Provide the [x, y] coordinate of the cell's center where the given text is located.  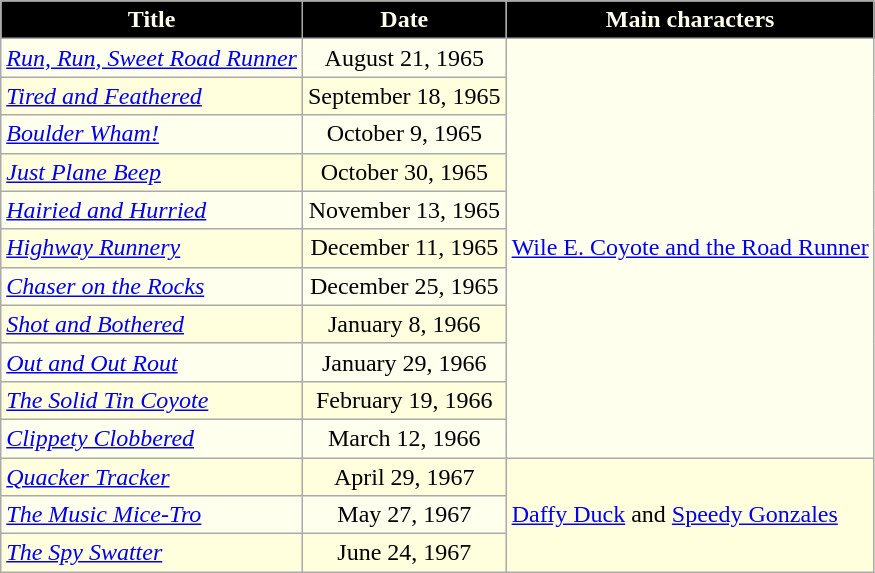
December 11, 1965 [404, 248]
Chaser on the Rocks [152, 286]
June 24, 1967 [404, 553]
Tired and Feathered [152, 96]
Daffy Duck and Speedy Gonzales [690, 515]
The Music Mice-Tro [152, 515]
Title [152, 20]
April 29, 1967 [404, 477]
February 19, 1966 [404, 400]
Boulder Wham! [152, 134]
Wile E. Coyote and the Road Runner [690, 248]
October 30, 1965 [404, 172]
Just Plane Beep [152, 172]
Out and Out Rout [152, 362]
Highway Runnery [152, 248]
October 9, 1965 [404, 134]
January 8, 1966 [404, 324]
September 18, 1965 [404, 96]
December 25, 1965 [404, 286]
November 13, 1965 [404, 210]
January 29, 1966 [404, 362]
Clippety Clobbered [152, 438]
March 12, 1966 [404, 438]
Main characters [690, 20]
Date [404, 20]
Quacker Tracker [152, 477]
Shot and Bothered [152, 324]
August 21, 1965 [404, 58]
Hairied and Hurried [152, 210]
May 27, 1967 [404, 515]
The Spy Swatter [152, 553]
Run, Run, Sweet Road Runner [152, 58]
The Solid Tin Coyote [152, 400]
